From the cell containing the given text, extract its center point as [X, Y] coordinate. 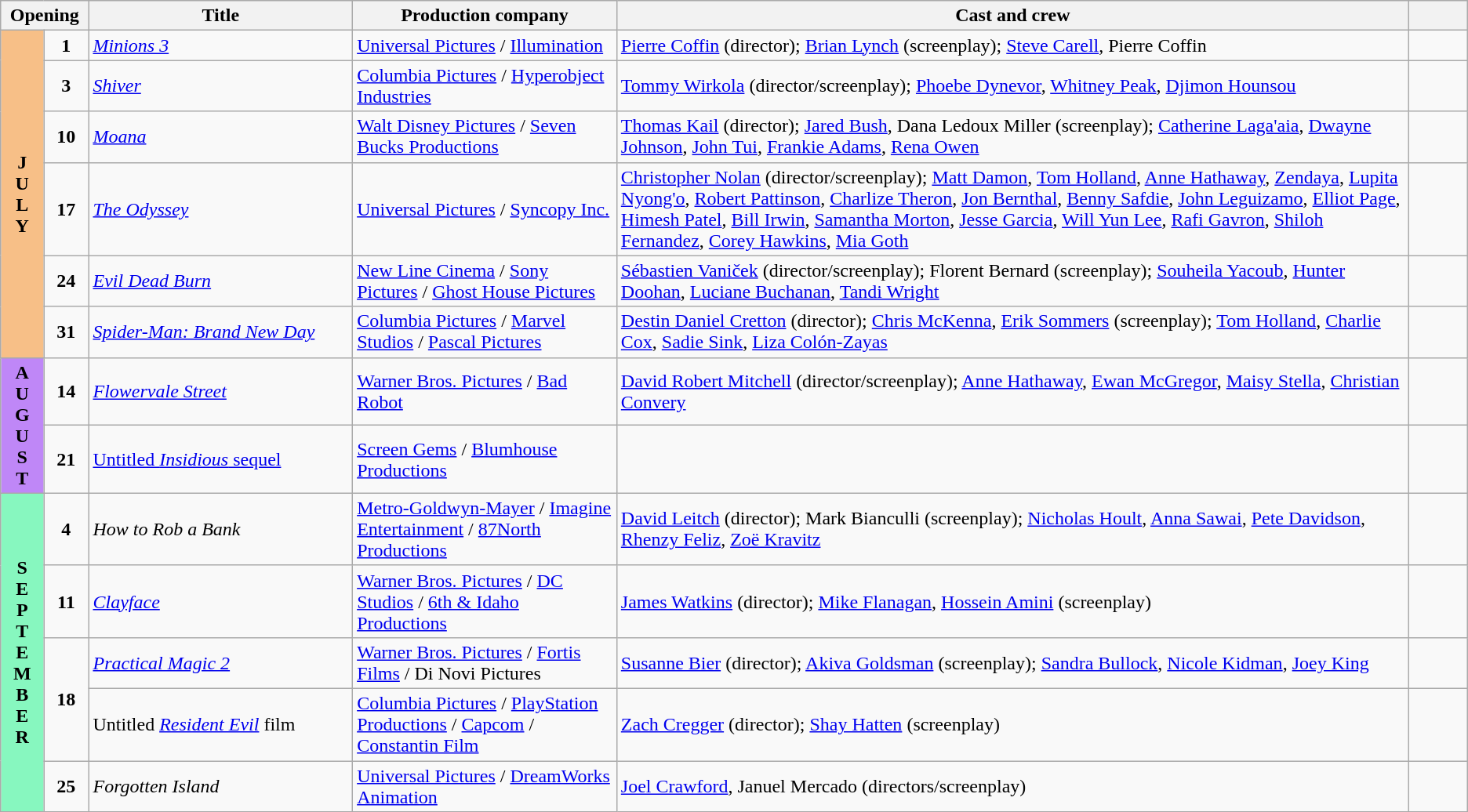
Flowervale Street [221, 392]
Metro-Goldwyn-Mayer / Imagine Entertainment / 87North Productions [485, 529]
Production company [485, 16]
Columbia Pictures / Marvel Studios / Pascal Pictures [485, 332]
Untitled Insidious sequel [221, 459]
AUGUST [22, 425]
11 [66, 601]
4 [66, 529]
10 [66, 136]
24 [66, 281]
Warner Bros. Pictures / DC Studios / 6th & Idaho Productions [485, 601]
James Watkins (director); Mike Flanagan, Hossein Amini (screenplay) [1012, 601]
3 [66, 86]
Moana [221, 136]
Columbia Pictures / Hyperobject Industries [485, 86]
The Odyssey [221, 208]
Warner Bros. Pictures / Bad Robot [485, 392]
Shiver [221, 86]
Tommy Wirkola (director/screenplay); Phoebe Dynevor, Whitney Peak, Djimon Hounsou [1012, 86]
JULY [22, 194]
18 [66, 699]
21 [66, 459]
Opening [45, 16]
Title [221, 16]
Columbia Pictures / PlayStation Productions / Capcom / Constantin Film [485, 724]
Untitled Resident Evil film [221, 724]
Joel Crawford, Januel Mercado (directors/screenplay) [1012, 785]
Forgotten Island [221, 785]
Universal Pictures / Illumination [485, 45]
Pierre Coffin (director); Brian Lynch (screenplay); Steve Carell, Pierre Coffin [1012, 45]
Spider-Man: Brand New Day [221, 332]
17 [66, 208]
Practical Magic 2 [221, 663]
Walt Disney Pictures / Seven Bucks Productions [485, 136]
Sébastien Vaniček (director/screenplay); Florent Bernard (screenplay); Souheila Yacoub, Hunter Doohan, Luciane Buchanan, Tandi Wright [1012, 281]
1 [66, 45]
Thomas Kail (director); Jared Bush, Dana Ledoux Miller (screenplay); Catherine Laga'aia, Dwayne Johnson, John Tui, Frankie Adams, Rena Owen [1012, 136]
David Leitch (director); Mark Bianculli (screenplay); Nicholas Hoult, Anna Sawai, Pete Davidson, Rhenzy Feliz, Zoë Kravitz [1012, 529]
Universal Pictures / Syncopy Inc. [485, 208]
Cast and crew [1012, 16]
SEPTEMBER [22, 652]
Susanne Bier (director); Akiva Goldsman (screenplay); Sandra Bullock, Nicole Kidman, Joey King [1012, 663]
Clayface [221, 601]
David Robert Mitchell (director/screenplay); Anne Hathaway, Ewan McGregor, Maisy Stella, Christian Convery [1012, 392]
14 [66, 392]
Screen Gems / Blumhouse Productions [485, 459]
Universal Pictures / DreamWorks Animation [485, 785]
Warner Bros. Pictures / Fortis Films / Di Novi Pictures [485, 663]
New Line Cinema / Sony Pictures / Ghost House Pictures [485, 281]
31 [66, 332]
Evil Dead Burn [221, 281]
25 [66, 785]
Destin Daniel Cretton (director); Chris McKenna, Erik Sommers (screenplay); Tom Holland, Charlie Cox, Sadie Sink, Liza Colón-Zayas [1012, 332]
Zach Cregger (director); Shay Hatten (screenplay) [1012, 724]
How to Rob a Bank [221, 529]
Minions 3 [221, 45]
